Scan for the cell matching the given text and deliver its [x, y] coordinate at center. 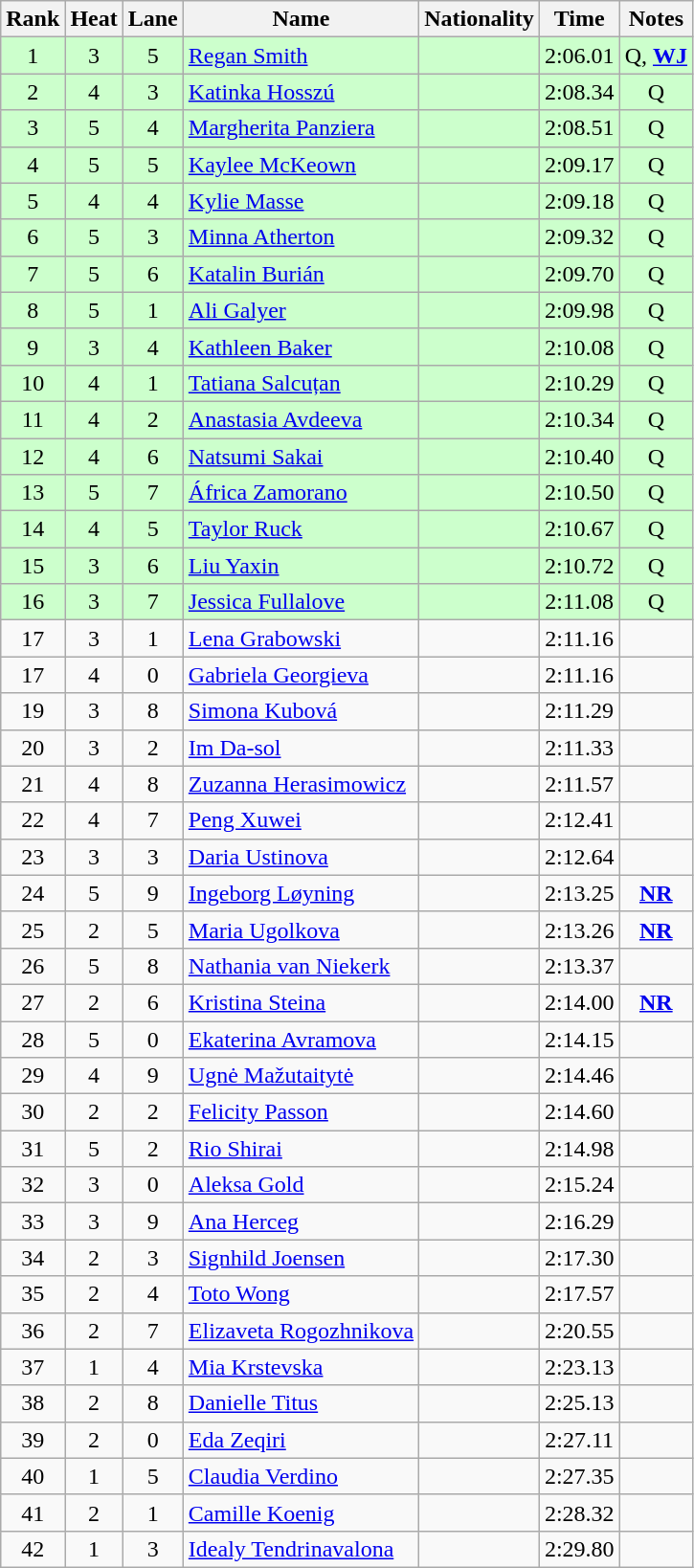
20 [33, 748]
2:10.67 [579, 529]
23 [33, 857]
2:13.37 [579, 966]
2:10.50 [579, 493]
42 [33, 1549]
2:09.98 [579, 310]
Natsumi Sakai [301, 457]
2:12.41 [579, 820]
2:29.80 [579, 1549]
40 [33, 1476]
Im Da-sol [301, 748]
Margherita Panziera [301, 128]
2:13.25 [579, 893]
10 [33, 383]
2:10.29 [579, 383]
Liu Yaxin [301, 566]
2:16.29 [579, 1221]
Tatiana Salcuțan [301, 383]
2:14.60 [579, 1112]
2:25.13 [579, 1403]
Lena Grabowski [301, 638]
2:10.34 [579, 419]
Minna Atherton [301, 237]
Ingeborg Løyning [301, 893]
21 [33, 784]
Eda Zeqiri [301, 1440]
Ugnė Mažutaitytė [301, 1076]
2:08.34 [579, 92]
38 [33, 1403]
2:14.00 [579, 1002]
Notes [656, 19]
26 [33, 966]
Idealy Tendrinavalona [301, 1549]
Maria Ugolkova [301, 930]
33 [33, 1221]
Camille Koenig [301, 1512]
32 [33, 1185]
África Zamorano [301, 493]
2:11.29 [579, 711]
2:09.17 [579, 165]
13 [33, 493]
2:20.55 [579, 1331]
Rio Shirai [301, 1149]
25 [33, 930]
Nationality [480, 19]
2:13.26 [579, 930]
Rank [33, 19]
34 [33, 1258]
Claudia Verdino [301, 1476]
2:11.57 [579, 784]
22 [33, 820]
16 [33, 602]
29 [33, 1076]
Katinka Hosszú [301, 92]
24 [33, 893]
Kristina Steina [301, 1002]
Lane [153, 19]
Elizaveta Rogozhnikova [301, 1331]
2:14.15 [579, 1039]
Felicity Passon [301, 1112]
Kathleen Baker [301, 347]
2:08.51 [579, 128]
36 [33, 1331]
2:28.32 [579, 1512]
2:11.08 [579, 602]
37 [33, 1367]
Heat [94, 19]
19 [33, 711]
Danielle Titus [301, 1403]
39 [33, 1440]
Katalin Burián [301, 274]
Gabriela Georgieva [301, 675]
2:15.24 [579, 1185]
11 [33, 419]
Daria Ustinova [301, 857]
2:14.98 [579, 1149]
Jessica Fullalove [301, 602]
Q, WJ [656, 56]
41 [33, 1512]
Mia Krstevska [301, 1367]
14 [33, 529]
2:09.18 [579, 201]
Ali Galyer [301, 310]
2:14.46 [579, 1076]
35 [33, 1294]
Peng Xuwei [301, 820]
27 [33, 1002]
Regan Smith [301, 56]
Zuzanna Herasimowicz [301, 784]
Time [579, 19]
2:06.01 [579, 56]
15 [33, 566]
Toto Wong [301, 1294]
2:10.08 [579, 347]
31 [33, 1149]
12 [33, 457]
Kaylee McKeown [301, 165]
2:09.70 [579, 274]
Name [301, 19]
2:27.35 [579, 1476]
2:27.11 [579, 1440]
28 [33, 1039]
Taylor Ruck [301, 529]
2:10.40 [579, 457]
Signhild Joensen [301, 1258]
30 [33, 1112]
Ana Herceg [301, 1221]
2:12.64 [579, 857]
Kylie Masse [301, 201]
Ekaterina Avramova [301, 1039]
2:23.13 [579, 1367]
Anastasia Avdeeva [301, 419]
Aleksa Gold [301, 1185]
2:17.57 [579, 1294]
Simona Kubová [301, 711]
2:17.30 [579, 1258]
Nathania van Niekerk [301, 966]
2:10.72 [579, 566]
2:11.33 [579, 748]
2:09.32 [579, 237]
